Identify which cell holds the provided text, then report its (X, Y) central coordinate. 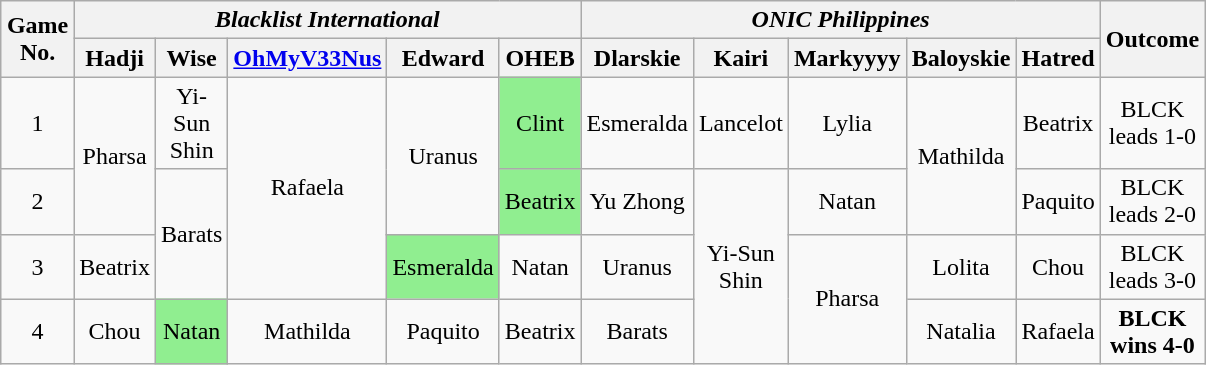
Markyyyy (847, 58)
1 (37, 123)
OhMyV33Nus (308, 58)
Lolita (961, 266)
3 (37, 266)
4 (37, 332)
Baloyskie (961, 58)
Yu Zhong (637, 202)
OHEB (540, 58)
Game No. (37, 39)
Outcome (1152, 39)
BLCK leads 1-0 (1152, 123)
Dlarskie (637, 58)
Natalia (961, 332)
Wise (191, 58)
2 (37, 202)
BLCK wins 4-0 (1152, 332)
Clint (540, 123)
BLCK leads 2-0 (1152, 202)
Blacklist International (328, 20)
ONIC Philippines (840, 20)
Hatred (1058, 58)
Edward (443, 58)
Lylia (847, 123)
Kairi (740, 58)
BLCK leads 3-0 (1152, 266)
Hadji (115, 58)
Lancelot (740, 123)
